Output the [x, y] coordinate of the center of the cell containing the given text.  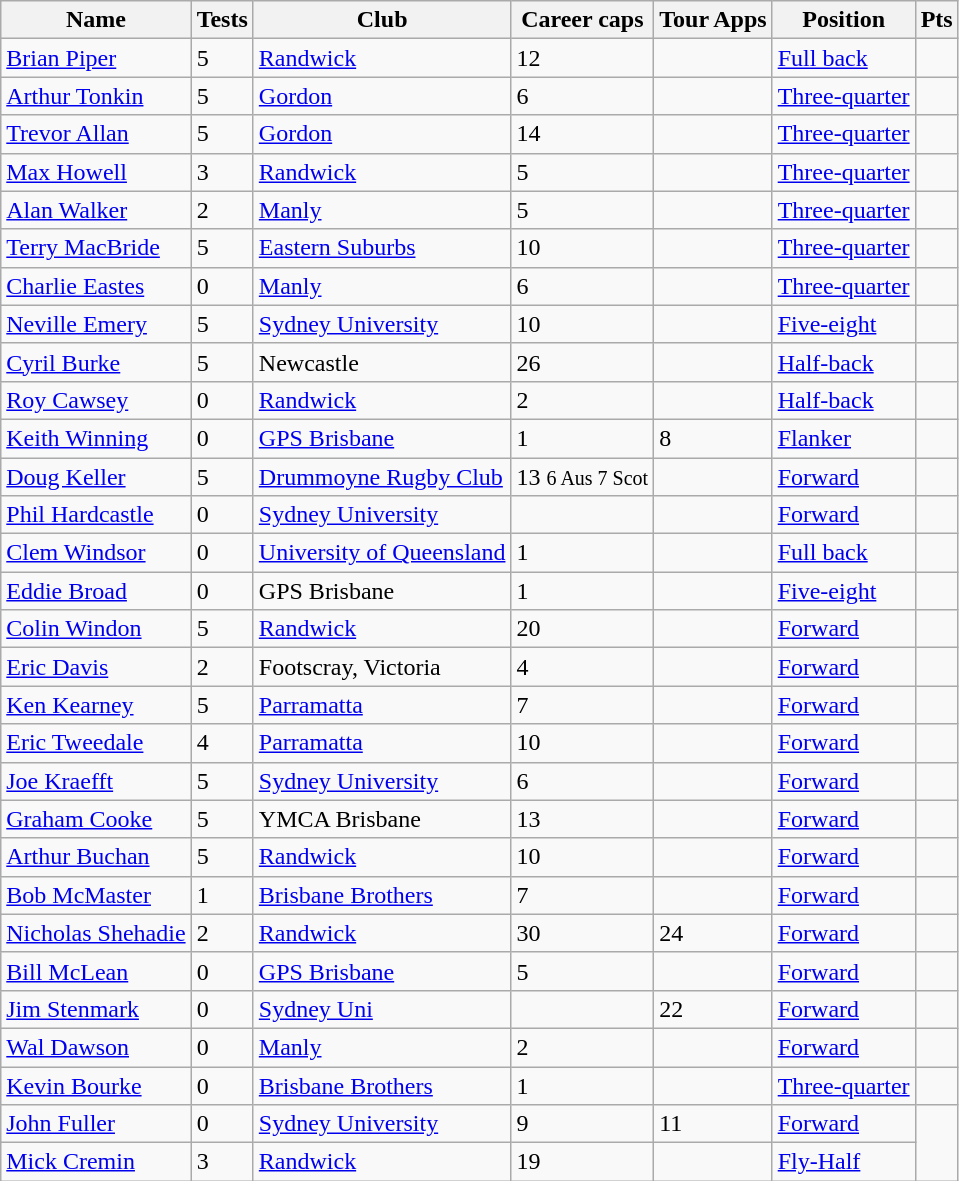
Charlie Eastes [96, 286]
Joe Kraefft [96, 781]
Ken Kearney [96, 705]
30 [582, 933]
Phil Hardcastle [96, 515]
YMCA Brisbane [382, 819]
Clem Windsor [96, 553]
Jim Stenmark [96, 1009]
Max Howell [96, 172]
Bill McLean [96, 971]
University of Queensland [382, 553]
Tour Apps [713, 20]
Pts [936, 20]
Footscray, Victoria [382, 667]
Doug Keller [96, 477]
Newcastle [382, 362]
12 [582, 58]
11 [713, 1124]
Terry MacBride [96, 248]
Cyril Burke [96, 362]
22 [713, 1009]
John Fuller [96, 1124]
Nicholas Shehadie [96, 933]
Keith Winning [96, 438]
Arthur Buchan [96, 857]
Arthur Tonkin [96, 96]
20 [582, 629]
Colin Windon [96, 629]
Sydney Uni [382, 1009]
19 [582, 1162]
Trevor Allan [96, 134]
Position [844, 20]
26 [582, 362]
Eddie Broad [96, 591]
Career caps [582, 20]
Wal Dawson [96, 1047]
Brian Piper [96, 58]
Club [382, 20]
24 [713, 933]
9 [582, 1124]
Roy Cawsey [96, 400]
13 6 Aus 7 Scot [582, 477]
Neville Emery [96, 324]
Tests [222, 20]
14 [582, 134]
Eric Tweedale [96, 743]
Alan Walker [96, 210]
Flanker [844, 438]
13 [582, 819]
Name [96, 20]
Eric Davis [96, 667]
Bob McMaster [96, 895]
Kevin Bourke [96, 1085]
8 [713, 438]
Eastern Suburbs [382, 248]
Mick Cremin [96, 1162]
Graham Cooke [96, 819]
Drummoyne Rugby Club [382, 477]
Fly-Half [844, 1162]
